Find where the given text appears and provide that cell's center as (X, Y) coordinate. 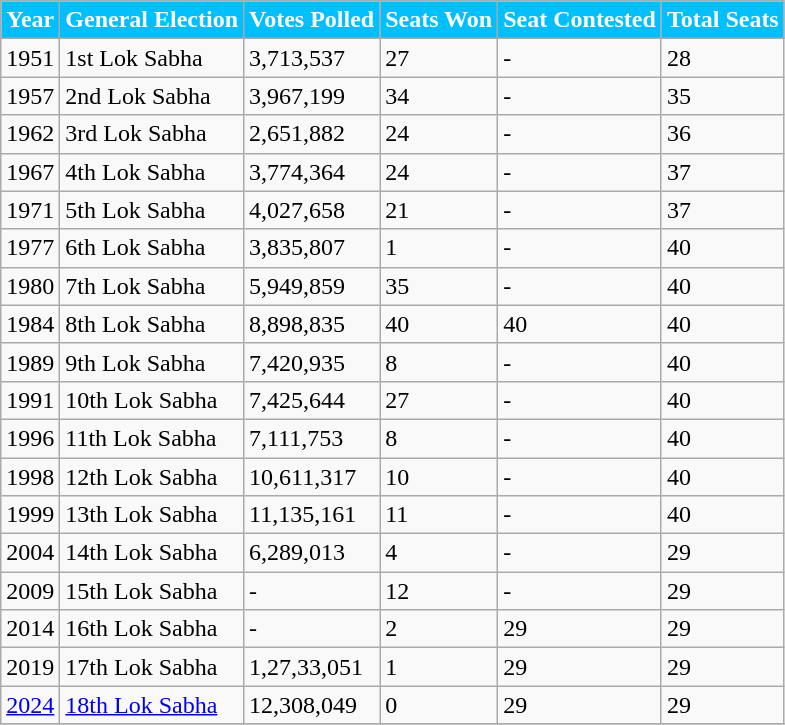
7,425,644 (312, 400)
10 (439, 477)
2009 (30, 591)
3,713,537 (312, 58)
10,611,317 (312, 477)
28 (722, 58)
7,420,935 (312, 362)
11 (439, 515)
1951 (30, 58)
15th Lok Sabha (152, 591)
36 (722, 134)
5,949,859 (312, 286)
7,111,753 (312, 438)
12,308,049 (312, 705)
1977 (30, 248)
12th Lok Sabha (152, 477)
7th Lok Sabha (152, 286)
2004 (30, 553)
4 (439, 553)
1st Lok Sabha (152, 58)
9th Lok Sabha (152, 362)
2,651,882 (312, 134)
4th Lok Sabha (152, 172)
3,835,807 (312, 248)
0 (439, 705)
8,898,835 (312, 324)
1984 (30, 324)
14th Lok Sabha (152, 553)
Seats Won (439, 20)
1980 (30, 286)
1999 (30, 515)
1998 (30, 477)
1996 (30, 438)
2024 (30, 705)
6th Lok Sabha (152, 248)
34 (439, 96)
Total Seats (722, 20)
1957 (30, 96)
10th Lok Sabha (152, 400)
17th Lok Sabha (152, 667)
General Election (152, 20)
2 (439, 629)
Seat Contested (580, 20)
Year (30, 20)
2014 (30, 629)
5th Lok Sabha (152, 210)
3rd Lok Sabha (152, 134)
2019 (30, 667)
Votes Polled (312, 20)
1967 (30, 172)
11,135,161 (312, 515)
4,027,658 (312, 210)
1,27,33,051 (312, 667)
3,967,199 (312, 96)
11th Lok Sabha (152, 438)
21 (439, 210)
13th Lok Sabha (152, 515)
8th Lok Sabha (152, 324)
1971 (30, 210)
16th Lok Sabha (152, 629)
1962 (30, 134)
3,774,364 (312, 172)
2nd Lok Sabha (152, 96)
6,289,013 (312, 553)
12 (439, 591)
1991 (30, 400)
1989 (30, 362)
18th Lok Sabha (152, 705)
